Detect which cell encompasses the target text, then output its [x, y] center coordinate. 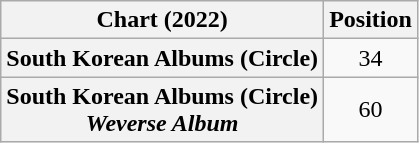
Position [371, 20]
60 [371, 110]
Chart (2022) [162, 20]
34 [371, 58]
South Korean Albums (Circle) [162, 58]
South Korean Albums (Circle)Weverse Album [162, 110]
